Pinpoint the cell where the given text exists, returning its [X, Y] midpoint coordinate. 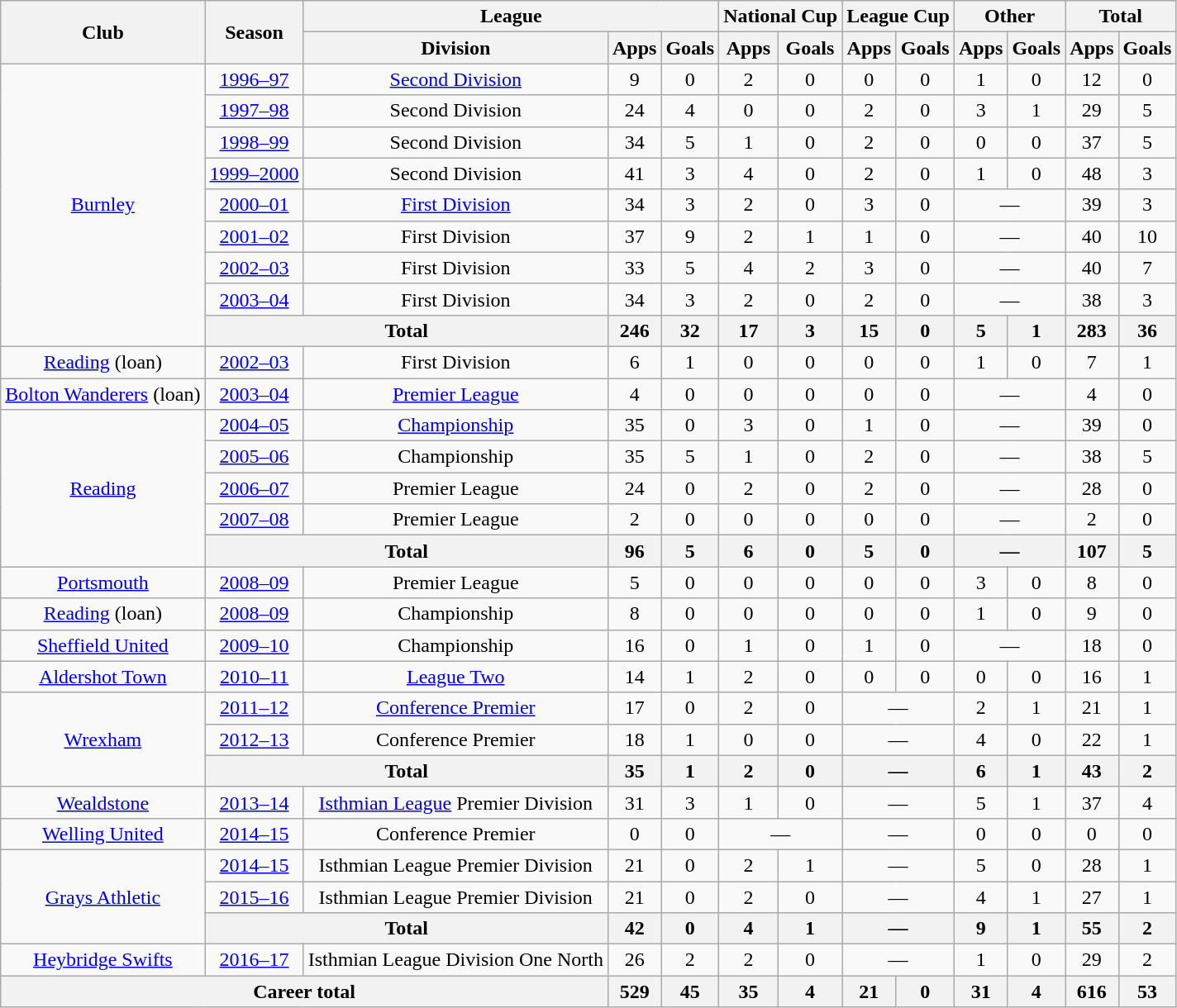
2001–02 [255, 236]
283 [1092, 330]
14 [634, 677]
1999–2000 [255, 174]
Welling United [102, 834]
48 [1092, 174]
Reading [102, 488]
2006–07 [255, 488]
League Two [455, 677]
15 [870, 330]
2013–14 [255, 802]
Portsmouth [102, 582]
National Cup [780, 17]
Division [455, 48]
2010–11 [255, 677]
Career total [304, 991]
Wealdstone [102, 802]
2000–01 [255, 205]
10 [1147, 236]
55 [1092, 929]
33 [634, 268]
Bolton Wanderers (loan) [102, 394]
53 [1147, 991]
Aldershot Town [102, 677]
2016–17 [255, 960]
Sheffield United [102, 645]
2009–10 [255, 645]
96 [634, 551]
2005–06 [255, 457]
2012–13 [255, 739]
22 [1092, 739]
616 [1092, 991]
2007–08 [255, 520]
32 [690, 330]
Isthmian League Division One North [455, 960]
45 [690, 991]
Other [1009, 17]
36 [1147, 330]
1998–99 [255, 142]
League [511, 17]
Burnley [102, 205]
529 [634, 991]
26 [634, 960]
43 [1092, 771]
Heybridge Swifts [102, 960]
2011–12 [255, 708]
Season [255, 32]
41 [634, 174]
Wrexham [102, 739]
2015–16 [255, 896]
2004–05 [255, 426]
Club [102, 32]
Grays Athletic [102, 896]
246 [634, 330]
12 [1092, 79]
27 [1092, 896]
1997–98 [255, 111]
1996–97 [255, 79]
League Cup [898, 17]
107 [1092, 551]
42 [634, 929]
